Detect which cell encompasses the target text, then output its (x, y) center coordinate. 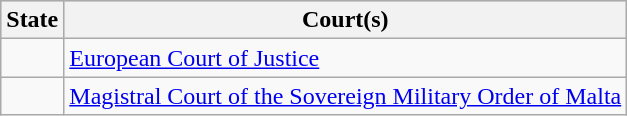
European Court of Justice (346, 58)
State (32, 20)
Magistral Court of the Sovereign Military Order of Malta (346, 96)
Court(s) (346, 20)
